Extract the [X, Y] coordinate from the center of the cell holding the provided text.  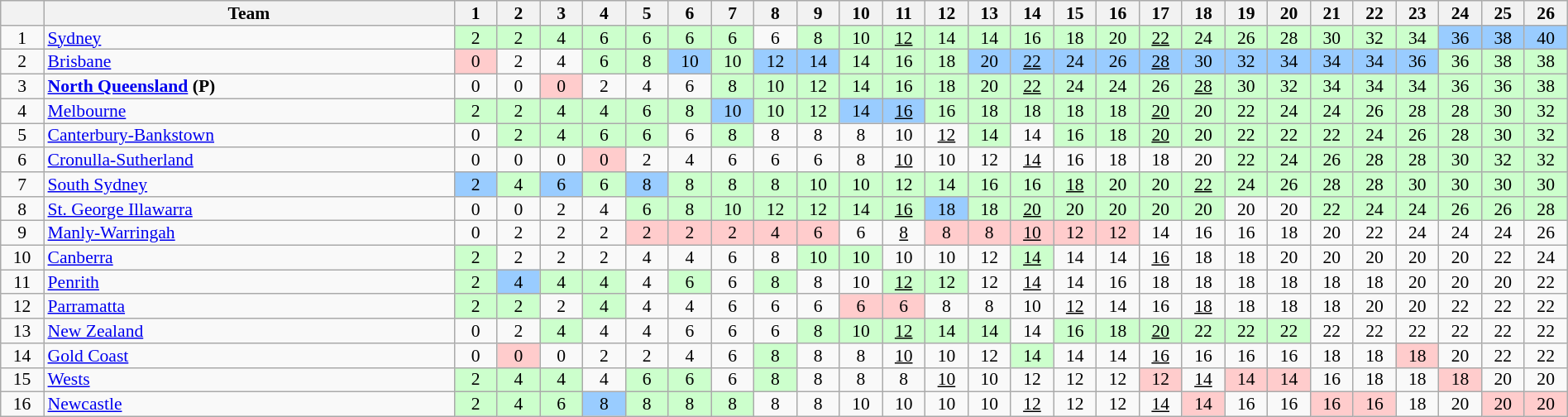
Manly-Warringah [248, 233]
New Zealand [248, 331]
St. George Illawarra [248, 209]
23 [1417, 13]
Team [248, 13]
25 [1503, 13]
19 [1246, 13]
Penrith [248, 282]
Canberra [248, 258]
Wests [248, 380]
Melbourne [248, 111]
40 [1546, 38]
South Sydney [248, 185]
Cronulla-Sutherland [248, 160]
17 [1160, 13]
Newcastle [248, 405]
21 [1331, 13]
North Queensland (P) [248, 87]
Canterbury-Bankstown [248, 136]
Sydney [248, 38]
Brisbane [248, 62]
Gold Coast [248, 356]
Parramatta [248, 307]
